Output the (X, Y) coordinate of the center of the cell containing the given text.  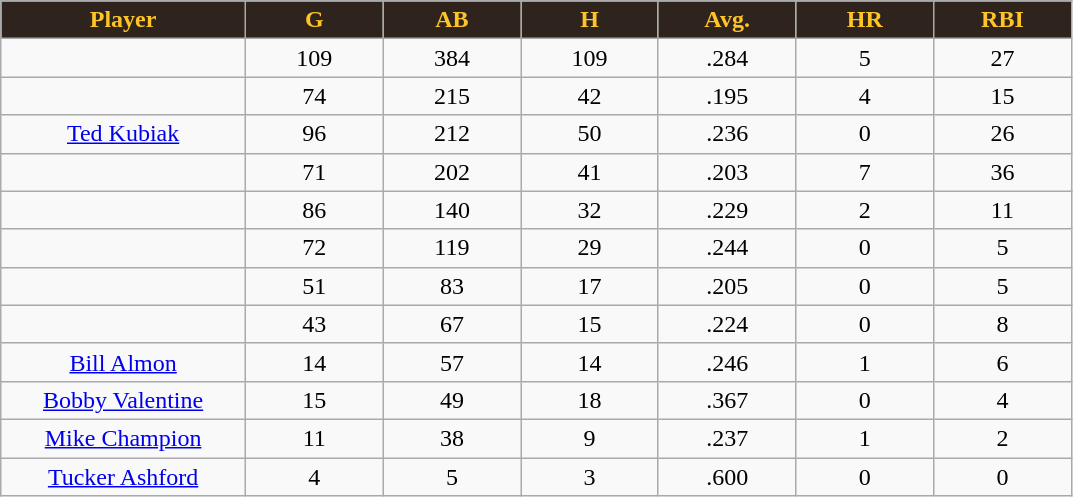
51 (314, 286)
.224 (727, 324)
.203 (727, 172)
Bill Almon (124, 362)
6 (1003, 362)
86 (314, 210)
83 (452, 286)
41 (590, 172)
29 (590, 248)
32 (590, 210)
215 (452, 96)
G (314, 20)
.205 (727, 286)
Player (124, 20)
.246 (727, 362)
42 (590, 96)
38 (452, 438)
36 (1003, 172)
384 (452, 58)
140 (452, 210)
AB (452, 20)
Avg. (727, 20)
74 (314, 96)
212 (452, 134)
50 (590, 134)
17 (590, 286)
.195 (727, 96)
18 (590, 400)
9 (590, 438)
Mike Champion (124, 438)
7 (865, 172)
H (590, 20)
.244 (727, 248)
.284 (727, 58)
202 (452, 172)
.367 (727, 400)
57 (452, 362)
26 (1003, 134)
96 (314, 134)
49 (452, 400)
8 (1003, 324)
67 (452, 324)
Tucker Ashford (124, 477)
HR (865, 20)
.237 (727, 438)
3 (590, 477)
.236 (727, 134)
Ted Kubiak (124, 134)
RBI (1003, 20)
72 (314, 248)
43 (314, 324)
119 (452, 248)
71 (314, 172)
.229 (727, 210)
.600 (727, 477)
Bobby Valentine (124, 400)
27 (1003, 58)
